For the text-containing cell, return its midpoint in (x, y) coordinate format. 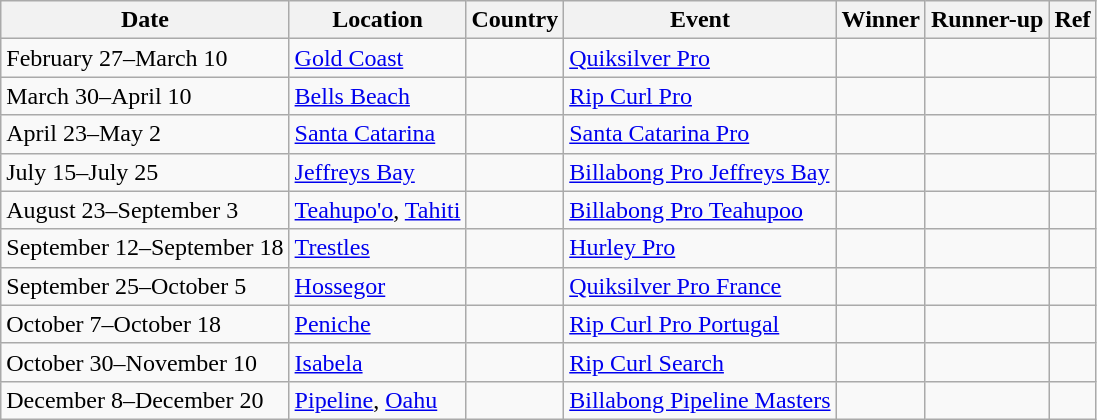
Event (700, 20)
Rip Curl Pro Portugal (700, 324)
Ref (1072, 20)
December 8–December 20 (145, 400)
Gold Coast (378, 58)
Santa Catarina (378, 134)
July 15–July 25 (145, 172)
August 23–September 3 (145, 210)
September 25–October 5 (145, 286)
Date (145, 20)
March 30–April 10 (145, 96)
Country (515, 20)
Location (378, 20)
October 30–November 10 (145, 362)
Quiksilver Pro (700, 58)
October 7–October 18 (145, 324)
April 23–May 2 (145, 134)
Trestles (378, 248)
Teahupo'o, Tahiti (378, 210)
Quiksilver Pro France (700, 286)
February 27–March 10 (145, 58)
Peniche (378, 324)
Jeffreys Bay (378, 172)
Billabong Pro Jeffreys Bay (700, 172)
Pipeline, Oahu (378, 400)
Rip Curl Pro (700, 96)
Bells Beach (378, 96)
Winner (880, 20)
Santa Catarina Pro (700, 134)
Rip Curl Search (700, 362)
Hossegor (378, 286)
Billabong Pipeline Masters (700, 400)
September 12–September 18 (145, 248)
Runner-up (987, 20)
Isabela (378, 362)
Billabong Pro Teahupoo (700, 210)
Hurley Pro (700, 248)
